Identify which cell holds the provided text, then report its (X, Y) central coordinate. 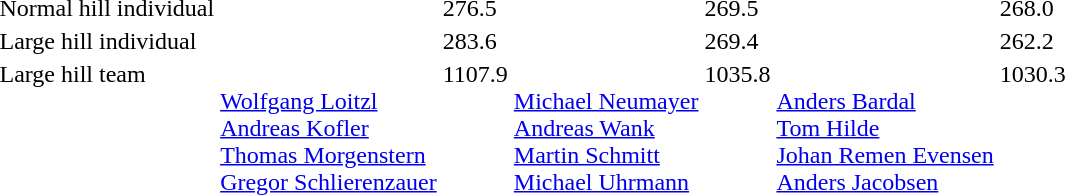
269.4 (738, 41)
283.6 (475, 41)
